Locate the cell with the specified text and output its (X, Y) center coordinate. 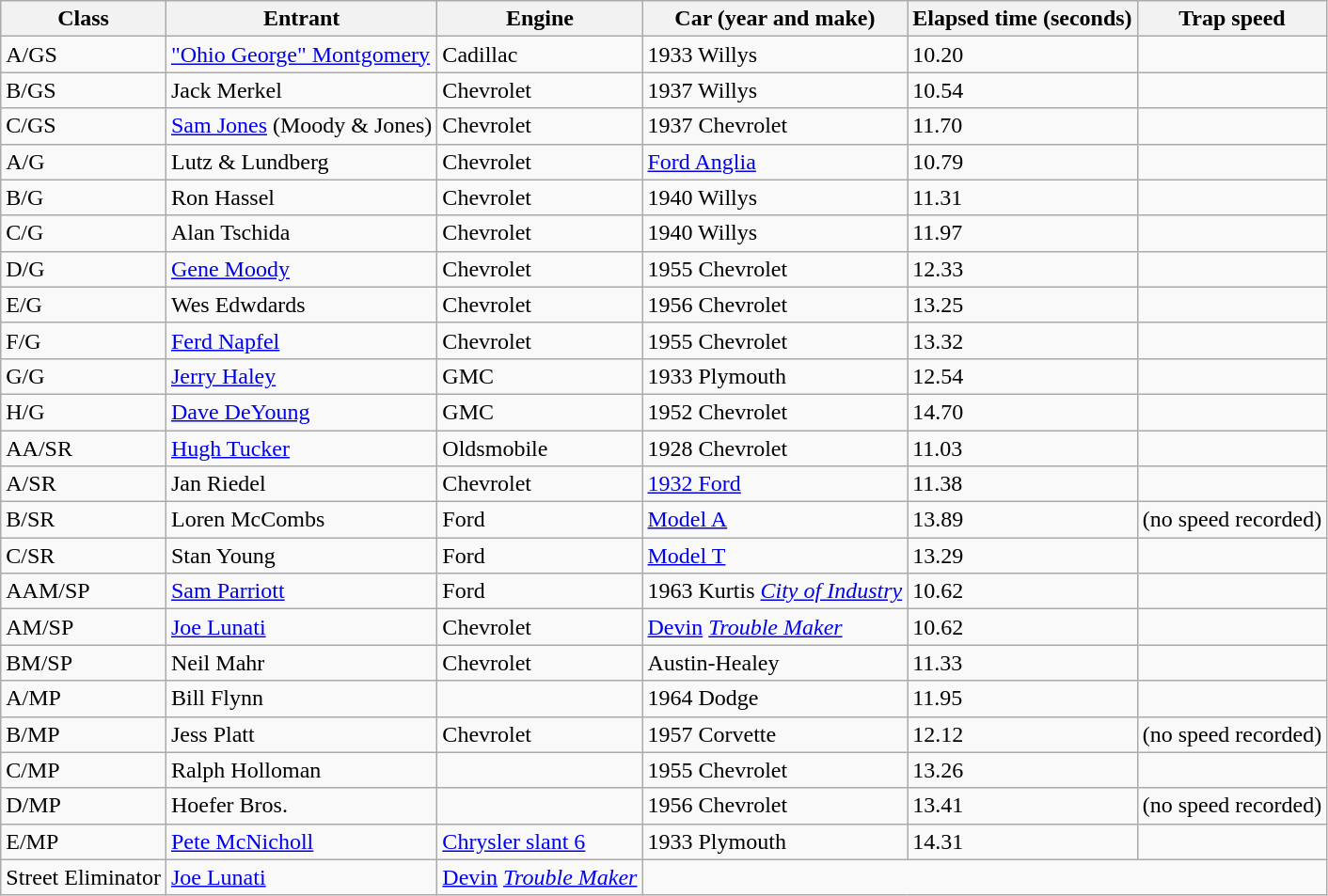
12.33 (1022, 269)
C/SR (84, 556)
Class (84, 19)
C/G (84, 233)
Loren McCombs (301, 520)
Bill Flynn (301, 699)
Ferd Napfel (301, 340)
11.70 (1022, 126)
Model T (775, 556)
Cadillac (540, 55)
B/MP (84, 734)
A/SR (84, 484)
Oldsmobile (540, 448)
C/GS (84, 126)
13.29 (1022, 556)
14.70 (1022, 412)
11.97 (1022, 233)
11.03 (1022, 448)
Gene Moody (301, 269)
1928 Chevrolet (775, 448)
Ralph Holloman (301, 770)
13.32 (1022, 340)
Sam Jones (Moody & Jones) (301, 126)
12.12 (1022, 734)
11.95 (1022, 699)
Jan Riedel (301, 484)
Ron Hassel (301, 197)
1963 Kurtis City of Industry (775, 591)
G/G (84, 376)
Jack Merkel (301, 90)
Austin-Healey (775, 663)
11.38 (1022, 484)
10.79 (1022, 162)
Neil Mahr (301, 663)
Hugh Tucker (301, 448)
Chrysler slant 6 (540, 841)
Stan Young (301, 556)
H/G (84, 412)
1957 Corvette (775, 734)
1932 Ford (775, 484)
B/SR (84, 520)
Car (year and make) (775, 19)
AA/SR (84, 448)
1937 Willys (775, 90)
"Ohio George" Montgomery (301, 55)
13.89 (1022, 520)
Pete McNicholl (301, 841)
13.25 (1022, 305)
Model A (775, 520)
Engine (540, 19)
D/MP (84, 806)
A/MP (84, 699)
Dave DeYoung (301, 412)
E/MP (84, 841)
BM/SP (84, 663)
Sam Parriott (301, 591)
AAM/SP (84, 591)
1937 Chevrolet (775, 126)
Wes Edwdards (301, 305)
Lutz & Lundberg (301, 162)
Trap speed (1232, 19)
E/G (84, 305)
A/G (84, 162)
11.31 (1022, 197)
13.26 (1022, 770)
F/G (84, 340)
Hoefer Bros. (301, 806)
1933 Willys (775, 55)
B/G (84, 197)
Entrant (301, 19)
C/MP (84, 770)
Jess Platt (301, 734)
Alan Tschida (301, 233)
11.33 (1022, 663)
14.31 (1022, 841)
B/GS (84, 90)
12.54 (1022, 376)
13.41 (1022, 806)
Elapsed time (seconds) (1022, 19)
1952 Chevrolet (775, 412)
Jerry Haley (301, 376)
Street Eliminator (84, 877)
D/G (84, 269)
AM/SP (84, 627)
Ford Anglia (775, 162)
1964 Dodge (775, 699)
A/GS (84, 55)
10.54 (1022, 90)
10.20 (1022, 55)
